Return the [x, y] coordinate for the center point of the cell that contains the specified text.  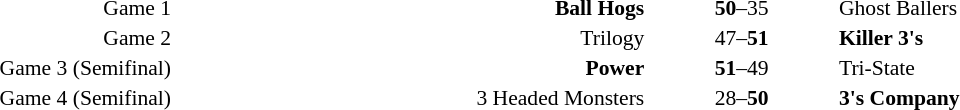
51–49 [742, 68]
Trilogy [410, 38]
Power [410, 68]
47–51 [742, 38]
